Return the [x, y] coordinate for the center point of the cell that contains the specified text.  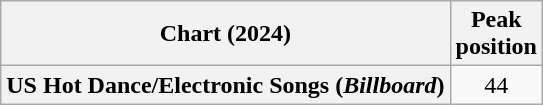
Chart (2024) [226, 34]
US Hot Dance/Electronic Songs (Billboard) [226, 85]
Peakposition [496, 34]
44 [496, 85]
